Determine the [X, Y] coordinate at the center of the cell enclosing the given text.  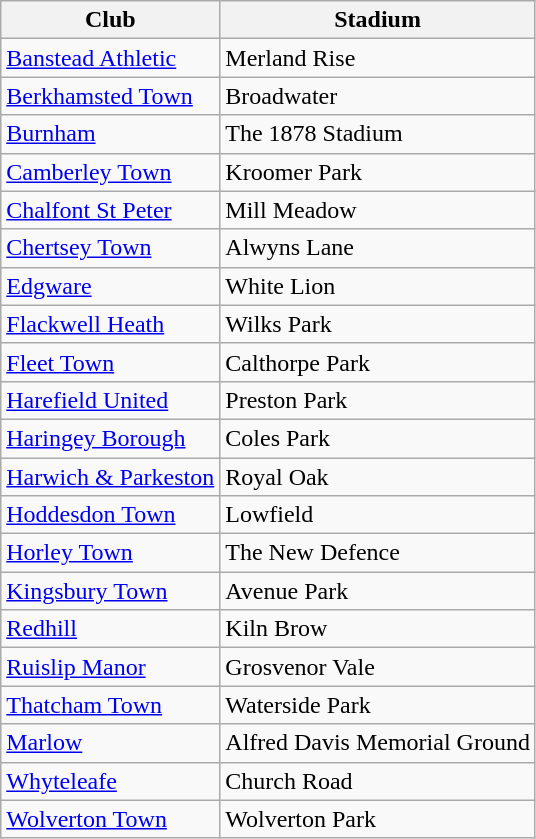
Hoddesdon Town [110, 515]
Kiln Brow [378, 629]
Kroomer Park [378, 172]
Broadwater [378, 96]
Kingsbury Town [110, 591]
Lowfield [378, 515]
Mill Meadow [378, 210]
Coles Park [378, 438]
Fleet Town [110, 362]
Grosvenor Vale [378, 667]
Alwyns Lane [378, 248]
Preston Park [378, 400]
Club [110, 20]
Edgware [110, 286]
Thatcham Town [110, 705]
Calthorpe Park [378, 362]
Avenue Park [378, 591]
Chertsey Town [110, 248]
Banstead Athletic [110, 58]
Redhill [110, 629]
Ruislip Manor [110, 667]
Haringey Borough [110, 438]
Whyteleafe [110, 781]
Berkhamsted Town [110, 96]
White Lion [378, 286]
Camberley Town [110, 172]
Chalfont St Peter [110, 210]
Alfred Davis Memorial Ground [378, 743]
Royal Oak [378, 477]
Wolverton Park [378, 819]
The New Defence [378, 553]
Horley Town [110, 553]
Wolverton Town [110, 819]
Harefield United [110, 400]
Harwich & Parkeston [110, 477]
Burnham [110, 134]
Waterside Park [378, 705]
Stadium [378, 20]
The 1878 Stadium [378, 134]
Wilks Park [378, 324]
Marlow [110, 743]
Church Road [378, 781]
Flackwell Heath [110, 324]
Merland Rise [378, 58]
